Search for the cell housing the specified text and yield its [X, Y] center coordinate. 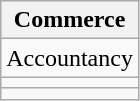
Commerce [70, 20]
Accountancy [70, 58]
